Output the (X, Y) coordinate of the center of the cell containing the given text.  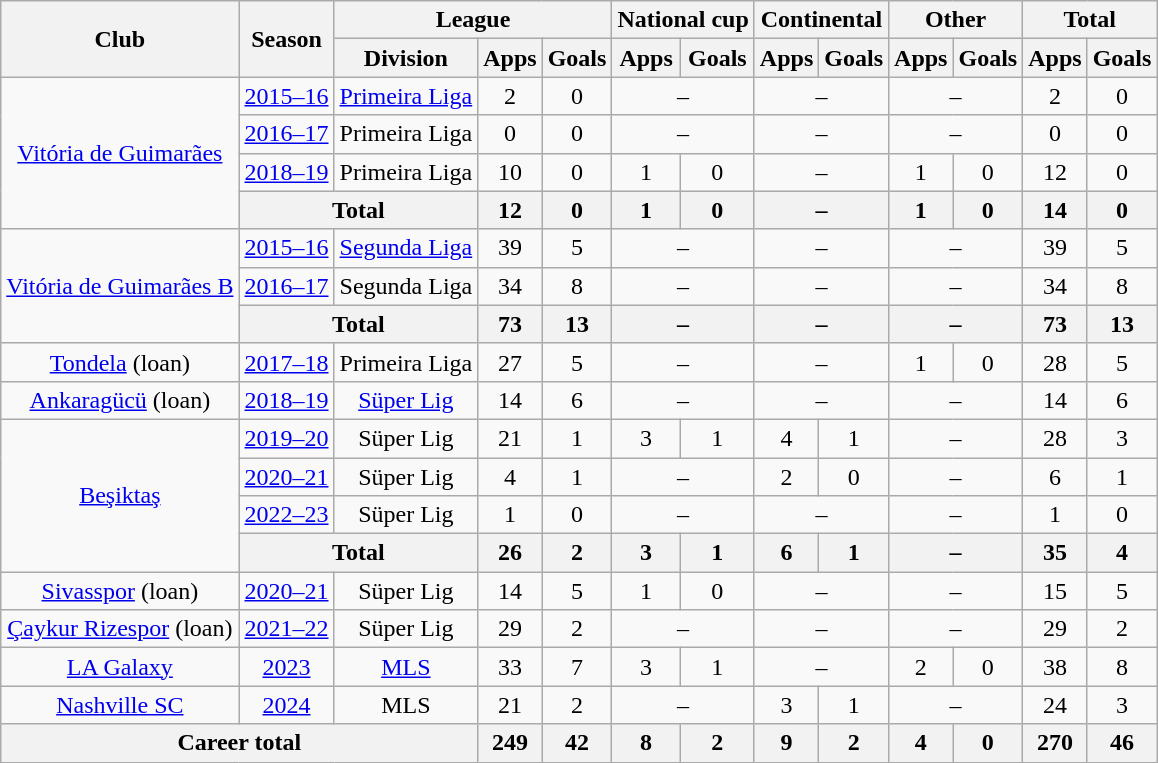
Continental (821, 20)
24 (1055, 705)
Career total (240, 743)
2017–18 (286, 362)
Çaykur Rizespor (loan) (120, 629)
League (473, 20)
Vitória de Guimarães B (120, 286)
2023 (286, 667)
26 (510, 553)
270 (1055, 743)
27 (510, 362)
National cup (683, 20)
15 (1055, 591)
Division (406, 58)
2019–20 (286, 438)
Ankaragücü (loan) (120, 400)
LA Galaxy (120, 667)
42 (577, 743)
Nashville SC (120, 705)
Tondela (loan) (120, 362)
2022–23 (286, 515)
7 (577, 667)
Beşiktaş (120, 495)
10 (510, 172)
46 (1122, 743)
2021–22 (286, 629)
35 (1055, 553)
249 (510, 743)
2024 (286, 705)
33 (510, 667)
Club (120, 39)
9 (786, 743)
Other (956, 20)
38 (1055, 667)
Vitória de Guimarães (120, 153)
Sivasspor (loan) (120, 591)
Season (286, 39)
